Pinpoint the cell where the given text exists, returning its [x, y] midpoint coordinate. 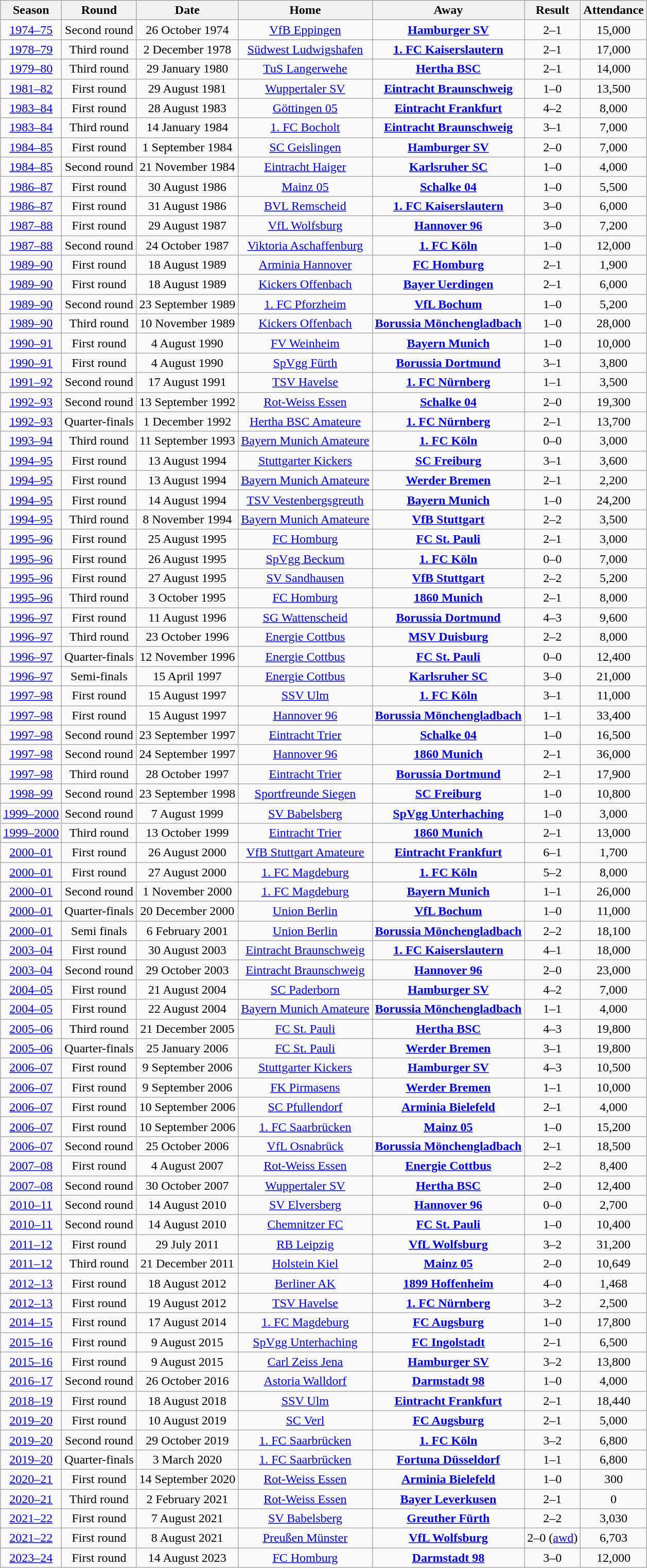
14 August 1994 [187, 500]
17,900 [614, 774]
26 August 2000 [187, 852]
10,800 [614, 794]
4 August 2007 [187, 1166]
Eintracht Haiger [305, 167]
FV Weinheim [305, 343]
1979–80 [31, 69]
0 [614, 1499]
1974–75 [31, 30]
36,000 [614, 754]
Carl Zeiss Jena [305, 1362]
17,800 [614, 1323]
10 August 2019 [187, 1420]
Season [31, 10]
21 November 1984 [187, 167]
1981–82 [31, 89]
SC Geislingen [305, 147]
7 August 2021 [187, 1519]
28 August 1983 [187, 108]
Göttingen 05 [305, 108]
1991–92 [31, 382]
2018–19 [31, 1401]
TuS Langerwehe [305, 69]
18,000 [614, 950]
Preußen Münster [305, 1538]
VfB Stuttgart Amateure [305, 852]
25 August 1995 [187, 539]
17 August 2014 [187, 1323]
18,440 [614, 1401]
25 January 2006 [187, 1048]
4–0 [553, 1283]
Hertha BSC Amateure [305, 421]
Semi finals [99, 931]
21 August 2004 [187, 990]
26,000 [614, 892]
VfB Eppingen [305, 30]
Semi-finals [99, 676]
6,500 [614, 1342]
3 March 2020 [187, 1459]
1 September 1984 [187, 147]
Result [553, 10]
TSV Vestenbergsgreuth [305, 500]
7 August 1999 [187, 813]
30 August 1986 [187, 186]
18 August 2018 [187, 1401]
8 November 1994 [187, 519]
14 January 1984 [187, 128]
FK Pirmasens [305, 1087]
Attendance [614, 10]
29 October 2019 [187, 1440]
Away [448, 10]
6 February 2001 [187, 931]
Date [187, 10]
2023–24 [31, 1558]
2,200 [614, 480]
3 October 1995 [187, 598]
15,000 [614, 30]
23 October 1996 [187, 637]
20 December 2000 [187, 911]
SV Sandhausen [305, 578]
16,500 [614, 735]
18,500 [614, 1146]
23 September 1998 [187, 794]
10,500 [614, 1068]
11 August 1996 [187, 618]
27 August 1995 [187, 578]
13 September 1992 [187, 402]
18,100 [614, 931]
Bayer Uerdingen [448, 285]
19,300 [614, 402]
300 [614, 1479]
24 September 1997 [187, 754]
29 July 2011 [187, 1244]
1978–79 [31, 49]
13 October 1999 [187, 833]
SV Elversberg [305, 1205]
Südwest Ludwigshafen [305, 49]
6–1 [553, 852]
17 August 1991 [187, 382]
Bayer Leverkusen [448, 1499]
RB Leipzig [305, 1244]
4–1 [553, 950]
Home [305, 10]
VfL Osnabrück [305, 1146]
6,703 [614, 1538]
1. FC Bocholt [305, 128]
Viktoria Aschaffenburg [305, 245]
7,200 [614, 225]
3,600 [614, 461]
15,200 [614, 1126]
21,000 [614, 676]
26 August 1995 [187, 558]
5,500 [614, 186]
Chemnitzer FC [305, 1225]
Fortuna Düsseldorf [448, 1459]
13,500 [614, 89]
2 December 1978 [187, 49]
8,400 [614, 1166]
30 August 2003 [187, 950]
21 December 2011 [187, 1264]
33,400 [614, 715]
5–2 [553, 872]
29 October 2003 [187, 970]
10,649 [614, 1264]
14,000 [614, 69]
30 October 2007 [187, 1185]
13,000 [614, 833]
2 February 2021 [187, 1499]
SpVgg Fürth [305, 363]
23 September 1997 [187, 735]
SpVgg Beckum [305, 558]
1 December 1992 [187, 421]
25 October 2006 [187, 1146]
23,000 [614, 970]
28 October 1997 [187, 774]
8 August 2021 [187, 1538]
1,700 [614, 852]
14 September 2020 [187, 1479]
11 September 1993 [187, 441]
1 November 2000 [187, 892]
21 December 2005 [187, 1029]
18 August 2012 [187, 1283]
26 October 1974 [187, 30]
Arminia Hannover [305, 265]
2016–17 [31, 1381]
1,900 [614, 265]
17,000 [614, 49]
Holstein Kiel [305, 1264]
15 April 1997 [187, 676]
SC Pfullendorf [305, 1107]
2,700 [614, 1205]
27 August 2000 [187, 872]
1993–94 [31, 441]
13,800 [614, 1362]
22 August 2004 [187, 1009]
29 August 1981 [187, 89]
1899 Hoffenheim [448, 1283]
2–0 (awd) [553, 1538]
2,500 [614, 1303]
10,400 [614, 1225]
13,700 [614, 421]
3,030 [614, 1519]
10 November 1989 [187, 324]
12 November 1996 [187, 657]
SC Paderborn [305, 990]
31 August 1986 [187, 206]
26 October 2016 [187, 1381]
Berliner AK [305, 1283]
24 October 1987 [187, 245]
9,600 [614, 618]
24,200 [614, 500]
14 August 2023 [187, 1558]
31,200 [614, 1244]
5,000 [614, 1420]
28,000 [614, 324]
BVL Remscheid [305, 206]
Astoria Walldorf [305, 1381]
1,468 [614, 1283]
Round [99, 10]
1. FC Pforzheim [305, 304]
SG Wattenscheid [305, 618]
29 January 1980 [187, 69]
3,800 [614, 363]
SC Verl [305, 1420]
19 August 2012 [187, 1303]
MSV Duisburg [448, 637]
Greuther Fürth [448, 1519]
Sportfreunde Siegen [305, 794]
23 September 1989 [187, 304]
FC Ingolstadt [448, 1342]
1998–99 [31, 794]
2014–15 [31, 1323]
29 August 1987 [187, 225]
